Search for the cell housing the specified text and yield its (X, Y) center coordinate. 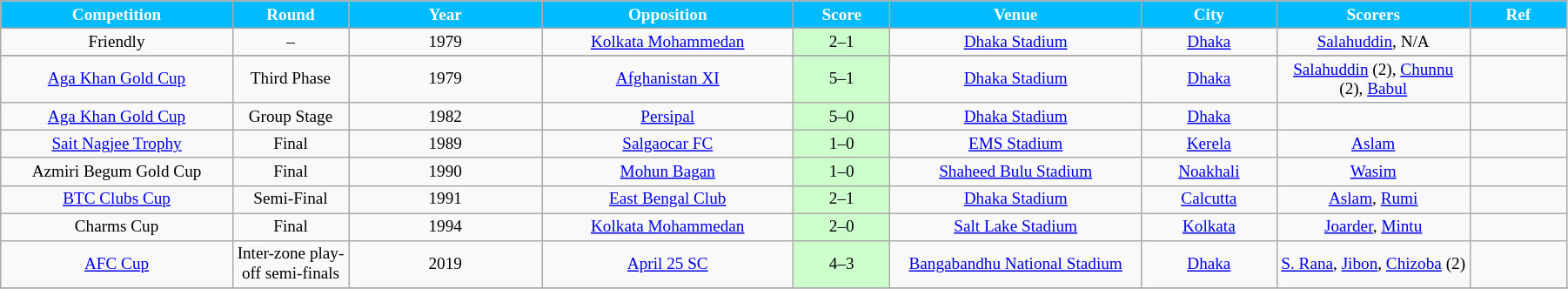
Salahuddin, N/A (1373, 42)
1991 (446, 199)
Inter-zone play-off semi-finals (291, 264)
East Bengal Club (668, 199)
Kolkata (1210, 227)
Kerela (1210, 144)
Joarder, Mintu (1373, 227)
– (291, 42)
1994 (446, 227)
Calcutta (1210, 199)
AFC Cup (117, 264)
Aslam (1373, 144)
Mohun Bagan (668, 171)
Shaheed Bulu Stadium (1016, 171)
BTC Clubs Cup (117, 199)
2019 (446, 264)
Persipal (668, 117)
EMS Stadium (1016, 144)
Sait Nagjee Trophy (117, 144)
Noakhali (1210, 171)
Third Phase (291, 79)
5–1 (842, 79)
Azmiri Begum Gold Cup (117, 171)
S. Rana, Jibon, Chizoba (2) (1373, 264)
Salt Lake Stadium (1016, 227)
5–0 (842, 117)
Ref (1518, 15)
Semi-Final (291, 199)
Competition (117, 15)
Venue (1016, 15)
Group Stage (291, 117)
Scorers (1373, 15)
Charms Cup (117, 227)
1982 (446, 117)
1989 (446, 144)
Salgaocar FC (668, 144)
Year (446, 15)
Afghanistan XI (668, 79)
4–3 (842, 264)
Friendly (117, 42)
Score (842, 15)
2–0 (842, 227)
Wasim (1373, 171)
City (1210, 15)
Bangabandhu National Stadium (1016, 264)
Opposition (668, 15)
1990 (446, 171)
Salahuddin (2), Chunnu (2), Babul (1373, 79)
Aslam, Rumi (1373, 199)
Round (291, 15)
April 25 SC (668, 264)
